Find where the given text appears and provide that cell's center as [X, Y] coordinate. 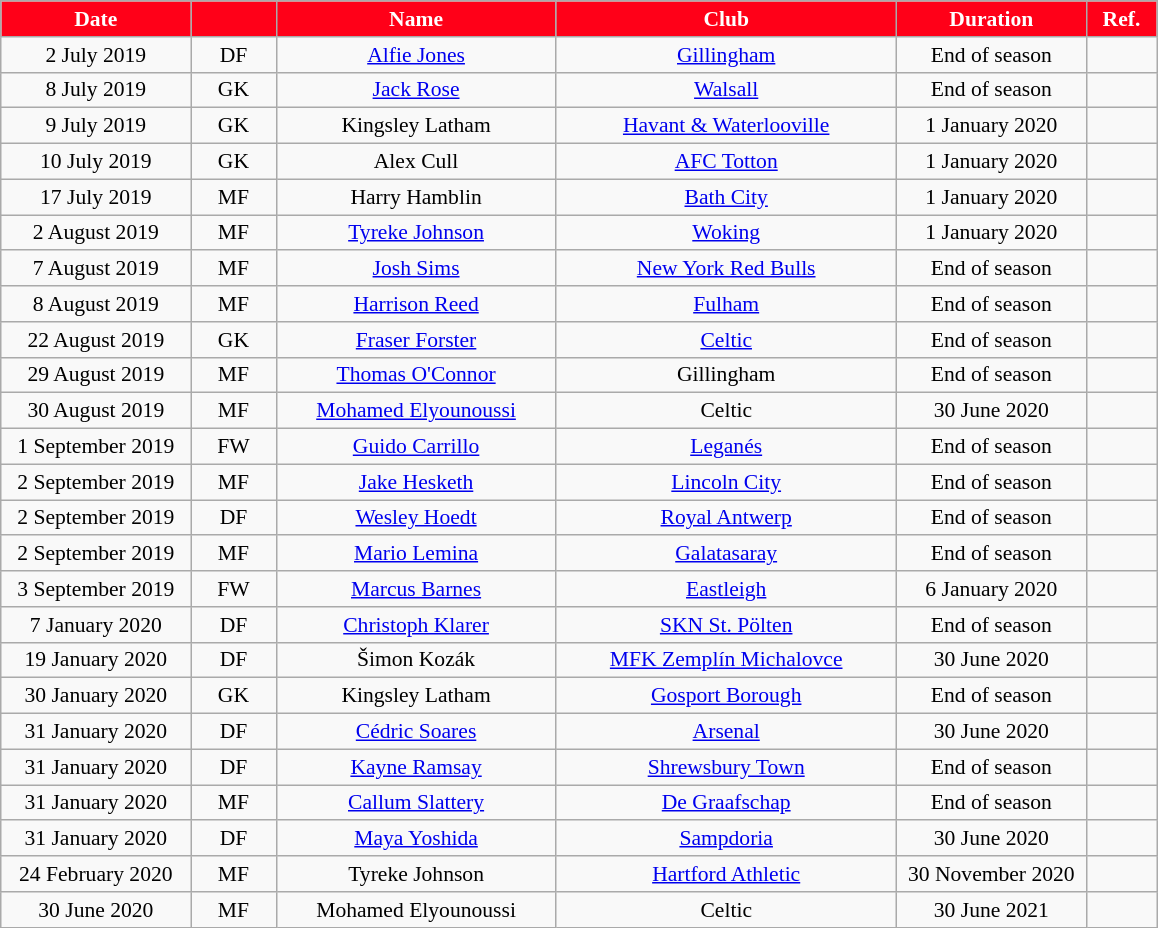
Woking [726, 233]
9 July 2019 [96, 126]
Club [726, 19]
2 August 2019 [96, 233]
Josh Sims [416, 269]
Callum Slattery [416, 803]
22 August 2019 [96, 340]
Christoph Klarer [416, 625]
Fulham [726, 304]
Royal Antwerp [726, 518]
8 July 2019 [96, 90]
Mario Lemina [416, 554]
Eastleigh [726, 589]
Jake Hesketh [416, 482]
Name [416, 19]
SKN St. Pölten [726, 625]
Alfie Jones [416, 55]
Harry Hamblin [416, 197]
6 January 2020 [991, 589]
Lincoln City [726, 482]
17 July 2019 [96, 197]
Cédric Soares [416, 732]
MFK Zemplín Michalovce [726, 660]
Duration [991, 19]
30 August 2019 [96, 411]
Jack Rose [416, 90]
30 June 2021 [991, 910]
De Graafschap [726, 803]
8 August 2019 [96, 304]
New York Red Bulls [726, 269]
2 July 2019 [96, 55]
Hartford Athletic [726, 874]
Arsenal [726, 732]
30 January 2020 [96, 696]
Maya Yoshida [416, 839]
29 August 2019 [96, 375]
AFC Totton [726, 162]
Wesley Hoedt [416, 518]
3 September 2019 [96, 589]
10 July 2019 [96, 162]
7 January 2020 [96, 625]
Leganés [726, 447]
Gosport Borough [726, 696]
19 January 2020 [96, 660]
Thomas O'Connor [416, 375]
Guido Carrillo [416, 447]
Walsall [726, 90]
Ref. [1121, 19]
Bath City [726, 197]
Shrewsbury Town [726, 767]
Harrison Reed [416, 304]
Kayne Ramsay [416, 767]
Galatasaray [726, 554]
Sampdoria [726, 839]
24 February 2020 [96, 874]
30 November 2020 [991, 874]
Havant & Waterlooville [726, 126]
Date [96, 19]
Alex Cull [416, 162]
Šimon Kozák [416, 660]
Marcus Barnes [416, 589]
7 August 2019 [96, 269]
Fraser Forster [416, 340]
1 September 2019 [96, 447]
